From the cell containing the given text, extract its center point as [X, Y] coordinate. 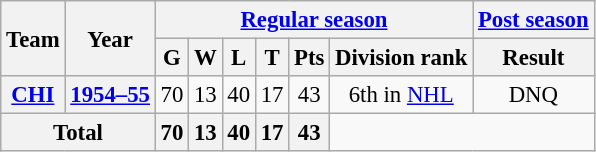
Team [33, 38]
L [238, 58]
CHI [33, 95]
Regular season [314, 20]
Total [78, 133]
T [272, 58]
Division rank [402, 58]
W [206, 58]
6th in NHL [402, 95]
Result [534, 58]
Pts [310, 58]
Year [110, 38]
1954–55 [110, 95]
DNQ [534, 95]
G [172, 58]
Post season [534, 20]
